Extract the (x, y) coordinate from the center of the cell holding the provided text.  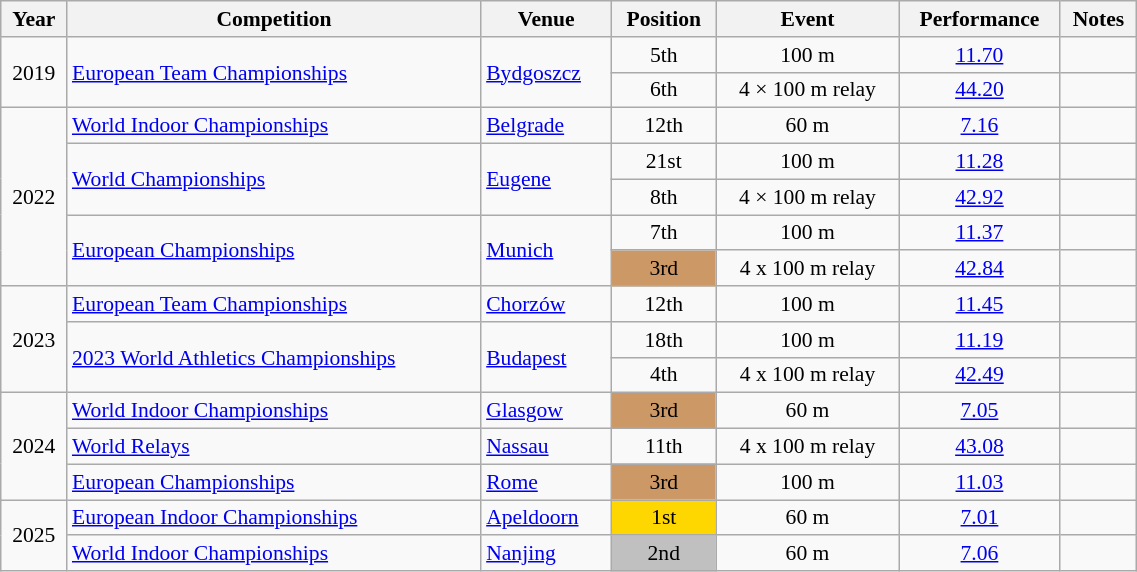
42.49 (980, 375)
11.37 (980, 233)
European Indoor Championships (274, 518)
42.84 (980, 269)
21st (664, 162)
Belgrade (546, 126)
6th (664, 90)
11.70 (980, 55)
Nanjing (546, 554)
Event (808, 19)
18th (664, 340)
7.16 (980, 126)
7th (664, 233)
Performance (980, 19)
Eugene (546, 180)
4th (664, 375)
2023 World Athletics Championships (274, 358)
Competition (274, 19)
43.08 (980, 447)
11.03 (980, 482)
Glasgow (546, 411)
Notes (1098, 19)
7.01 (980, 518)
5th (664, 55)
Rome (546, 482)
8th (664, 197)
World Relays (274, 447)
Chorzów (546, 304)
Year (34, 19)
11th (664, 447)
2023 (34, 340)
2022 (34, 197)
1st (664, 518)
Position (664, 19)
42.92 (980, 197)
7.05 (980, 411)
Nassau (546, 447)
Bydgoszcz (546, 72)
2019 (34, 72)
2025 (34, 536)
7.06 (980, 554)
Budapest (546, 358)
2nd (664, 554)
11.45 (980, 304)
Venue (546, 19)
World Championships (274, 180)
11.28 (980, 162)
11.19 (980, 340)
Apeldoorn (546, 518)
Munich (546, 250)
44.20 (980, 90)
2024 (34, 446)
